Provide the [x, y] coordinate of the cell's center where the given text is located.  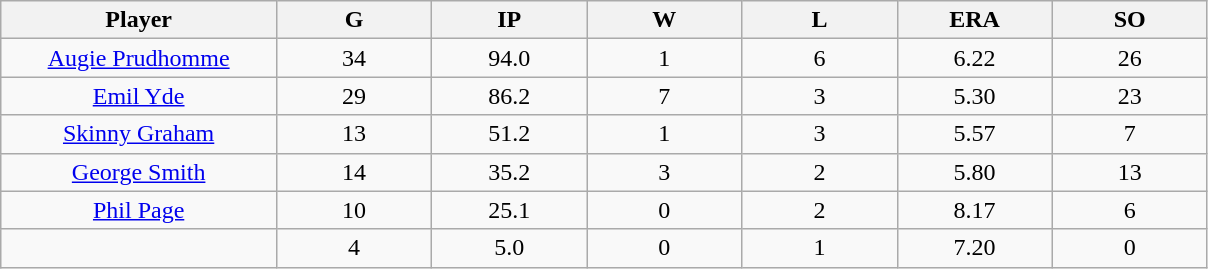
35.2 [510, 172]
94.0 [510, 58]
8.17 [974, 210]
7.20 [974, 248]
10 [354, 210]
51.2 [510, 134]
5.0 [510, 248]
29 [354, 96]
SO [1130, 20]
L [820, 20]
ERA [974, 20]
25.1 [510, 210]
Skinny Graham [139, 134]
IP [510, 20]
26 [1130, 58]
Augie Prudhomme [139, 58]
5.30 [974, 96]
G [354, 20]
34 [354, 58]
14 [354, 172]
George Smith [139, 172]
Player [139, 20]
W [664, 20]
6.22 [974, 58]
23 [1130, 96]
5.57 [974, 134]
Emil Yde [139, 96]
5.80 [974, 172]
4 [354, 248]
86.2 [510, 96]
Phil Page [139, 210]
